Detect which cell encompasses the target text, then output its (X, Y) center coordinate. 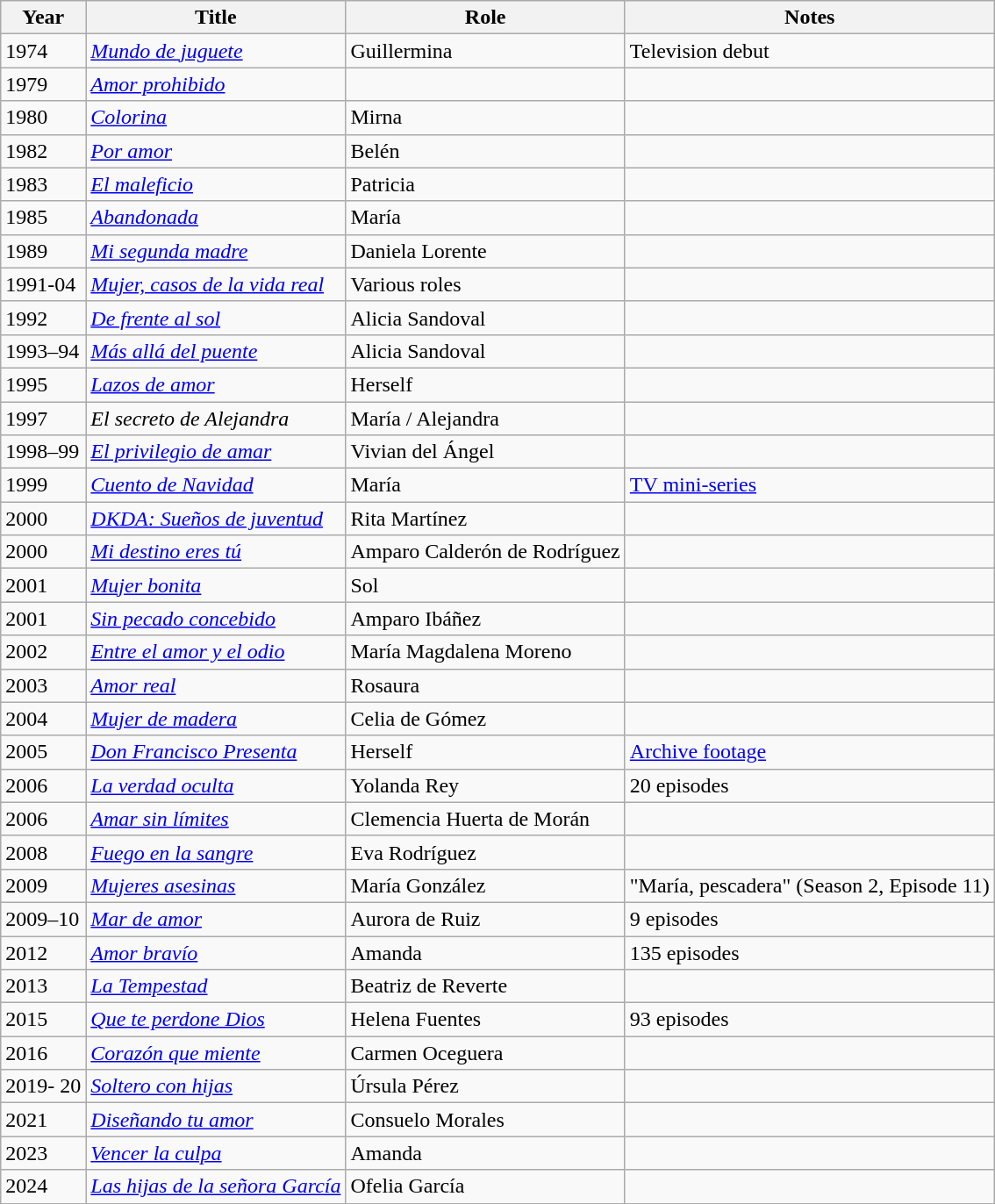
1997 (44, 419)
Mi destino eres tú (216, 552)
Abandonada (216, 218)
Más allá del puente (216, 351)
Corazón que miente (216, 1053)
TV mini-series (809, 485)
20 episodes (809, 785)
Colorina (216, 118)
Mar de amor (216, 919)
2012 (44, 952)
Lazos de amor (216, 384)
El secreto de Alejandra (216, 419)
Mujer bonita (216, 585)
1974 (44, 51)
Mundo de juguete (216, 51)
Por amor (216, 151)
Vivian del Ángel (485, 452)
Vencer la culpa (216, 1153)
Que te perdone Dios (216, 1020)
María / Alejandra (485, 419)
Amor prohibido (216, 84)
Various roles (485, 284)
1989 (44, 251)
DKDA: Sueños de juventud (216, 519)
Helena Fuentes (485, 1020)
Cuento de Navidad (216, 485)
Mi segunda madre (216, 251)
El maleficio (216, 184)
Carmen Oceguera (485, 1053)
2016 (44, 1053)
Year (44, 18)
Las hijas de la señora García (216, 1186)
1980 (44, 118)
María Magdalena Moreno (485, 652)
Role (485, 18)
2009–10 (44, 919)
1999 (44, 485)
Mujer, casos de la vida real (216, 284)
De frente al sol (216, 318)
Clemencia Huerta de Morán (485, 819)
Ofelia García (485, 1186)
Archive footage (809, 752)
2015 (44, 1020)
Rita Martínez (485, 519)
"María, pescadera" (Season 2, Episode 11) (809, 885)
Celia de Gómez (485, 719)
93 episodes (809, 1020)
2008 (44, 852)
Diseñando tu amor (216, 1120)
1998–99 (44, 452)
Amparo Ibáñez (485, 619)
La Tempestad (216, 986)
135 episodes (809, 952)
El privilegio de amar (216, 452)
Mujeres asesinas (216, 885)
Rosaura (485, 685)
Soltero con hijas (216, 1086)
1985 (44, 218)
Fuego en la sangre (216, 852)
1995 (44, 384)
1992 (44, 318)
Yolanda Rey (485, 785)
Amor bravío (216, 952)
1979 (44, 84)
2009 (44, 885)
1991-04 (44, 284)
1983 (44, 184)
Notes (809, 18)
1982 (44, 151)
Amar sin límites (216, 819)
Belén (485, 151)
Mirna (485, 118)
2019- 20 (44, 1086)
Consuelo Morales (485, 1120)
2004 (44, 719)
2003 (44, 685)
2002 (44, 652)
Aurora de Ruiz (485, 919)
Guillermina (485, 51)
Sol (485, 585)
2024 (44, 1186)
Television debut (809, 51)
Mujer de madera (216, 719)
2005 (44, 752)
María González (485, 885)
Title (216, 18)
2021 (44, 1120)
Úrsula Pérez (485, 1086)
Entre el amor y el odio (216, 652)
Eva Rodríguez (485, 852)
Daniela Lorente (485, 251)
Sin pecado concebido (216, 619)
La verdad oculta (216, 785)
Amparo Calderón de Rodríguez (485, 552)
2013 (44, 986)
Don Francisco Presenta (216, 752)
2023 (44, 1153)
1993–94 (44, 351)
Patricia (485, 184)
Amor real (216, 685)
Beatriz de Reverte (485, 986)
9 episodes (809, 919)
